Capture the cell that displays the provided text and extract its (x, y) central coordinate. 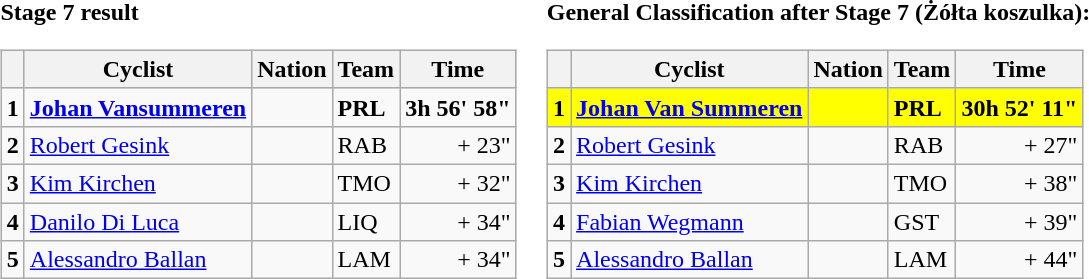
+ 44" (1020, 260)
+ 23" (458, 145)
3h 56' 58" (458, 107)
Johan Van Summeren (690, 107)
LIQ (366, 221)
Fabian Wegmann (690, 221)
30h 52' 11" (1020, 107)
GST (922, 221)
+ 32" (458, 183)
Danilo Di Luca (138, 221)
+ 39" (1020, 221)
Johan Vansummeren (138, 107)
+ 38" (1020, 183)
+ 27" (1020, 145)
